Scan for the cell matching the given text and deliver its (X, Y) coordinate at center. 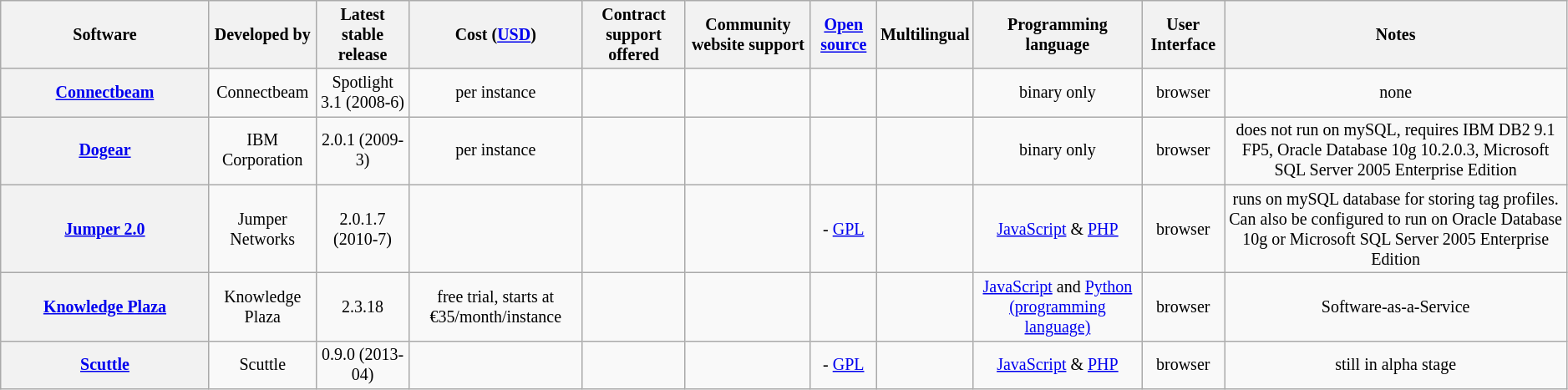
Notes (1395, 35)
User Interface (1183, 35)
Open source (844, 35)
does not run on mySQL, requires IBM DB2 9.1 FP5, Oracle Database 10g 10.2.0.3, Microsoft SQL Server 2005 Enterprise Edition (1395, 150)
Jumper Networks (262, 229)
free trial, starts at €35/month/instance (496, 307)
Software (105, 35)
JavaScript and Python (programming language) (1058, 307)
Cost (USD) (496, 35)
2.0.1 (2009-3) (363, 150)
Latest stable release (363, 35)
IBM Corporation (262, 150)
Programming language (1058, 35)
Spotlight 3.1 (2008-6) (363, 94)
Multilingual (925, 35)
runs on mySQL database for storing tag profiles. Can also be configured to run on Oracle Database 10g or Microsoft SQL Server 2005 Enterprise Edition (1395, 229)
Software-as-a-Service (1395, 307)
2.0.1.7 (2010-7) (363, 229)
Dogear (105, 150)
still in alpha stage (1395, 364)
Contract support offered (634, 35)
0.9.0 (2013-04) (363, 364)
Community website support (748, 35)
Developed by (262, 35)
none (1395, 94)
2.3.18 (363, 307)
Jumper 2.0 (105, 229)
